Return the [x, y] coordinate for the center point of the cell that contains the specified text.  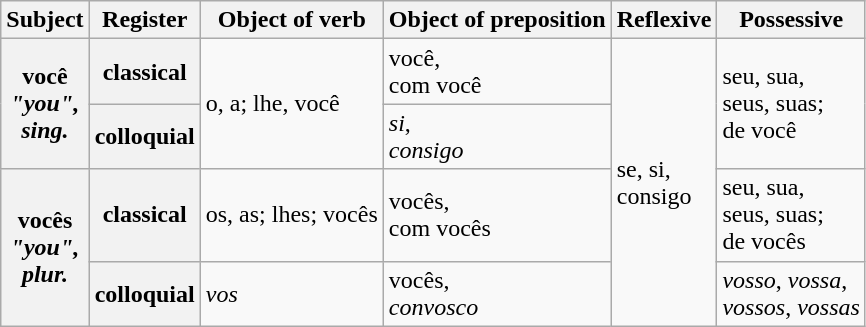
seu, sua, seus, suas; de você [791, 104]
se, si, consigo [664, 182]
seu, sua, seus, suas; de vocês [791, 215]
vocês, convosco [497, 294]
o, a; lhe, você [292, 104]
Reflexive [664, 20]
vos [292, 294]
você, com você [497, 72]
Object of verb [292, 20]
Object of preposition [497, 20]
vosso, vossa, vossos, vossas [791, 294]
Subject [45, 20]
si, consigo [497, 136]
Register [144, 20]
Possessive [791, 20]
os, as; lhes; vocês [292, 215]
vocês "you", plur. [45, 248]
vocês, com vocês [497, 215]
você "you", sing. [45, 104]
